Detect which cell encompasses the target text, then output its (x, y) center coordinate. 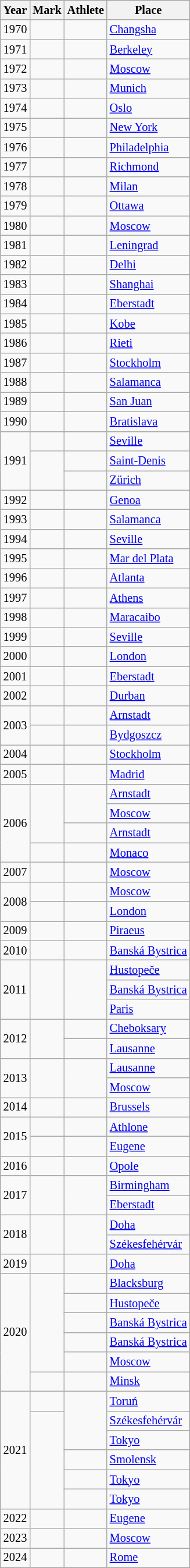
Place (149, 10)
Mark (47, 10)
Mar del Plata (149, 559)
Philadelphia (149, 147)
2002 (15, 696)
1977 (15, 167)
2015 (15, 1136)
Richmond (149, 167)
1983 (15, 285)
Maracaibo (149, 618)
Athlete (86, 10)
1980 (15, 226)
Durban (149, 696)
2013 (15, 1078)
1988 (15, 382)
1994 (15, 539)
2012 (15, 1038)
1986 (15, 343)
Kobe (149, 324)
Milan (149, 186)
1990 (15, 421)
Saint-Denis (149, 460)
2021 (15, 1450)
1993 (15, 519)
2007 (15, 872)
2004 (15, 754)
2024 (15, 1558)
1999 (15, 637)
Leningrad (149, 245)
2014 (15, 1107)
2018 (15, 1234)
Munich (149, 88)
Cheboksary (149, 1028)
Atlanta (149, 578)
2008 (15, 901)
Oslo (149, 108)
1995 (15, 559)
Berkeley (149, 49)
1998 (15, 618)
1976 (15, 147)
1973 (15, 88)
San Juan (149, 402)
Athens (149, 598)
Toruń (149, 1401)
1996 (15, 578)
2006 (15, 823)
New York (149, 127)
1970 (15, 30)
Paris (149, 1009)
2000 (15, 657)
Piraeus (149, 931)
1991 (15, 461)
Minsk (149, 1381)
2011 (15, 989)
1972 (15, 69)
Blacksburg (149, 1283)
Brussels (149, 1107)
Athlone (149, 1127)
2003 (15, 725)
2020 (15, 1332)
1987 (15, 363)
1989 (15, 402)
Zürich (149, 480)
Birmingham (149, 1186)
1971 (15, 49)
2009 (15, 931)
2016 (15, 1166)
Rieti (149, 343)
Monaco (149, 853)
1981 (15, 245)
2017 (15, 1195)
Genoa (149, 500)
1992 (15, 500)
Rome (149, 1558)
Year (15, 10)
1974 (15, 108)
Shanghai (149, 285)
Opole (149, 1166)
Madrid (149, 774)
1985 (15, 324)
1984 (15, 304)
1982 (15, 265)
Changsha (149, 30)
Smolensk (149, 1460)
2022 (15, 1519)
1978 (15, 186)
Delhi (149, 265)
Ottawa (149, 206)
1997 (15, 598)
2001 (15, 676)
2019 (15, 1264)
Bydgoszcz (149, 735)
1979 (15, 206)
2023 (15, 1538)
Bratislava (149, 421)
2010 (15, 950)
2005 (15, 774)
1975 (15, 127)
